Extract the (x, y) coordinate from the center of the cell holding the provided text.  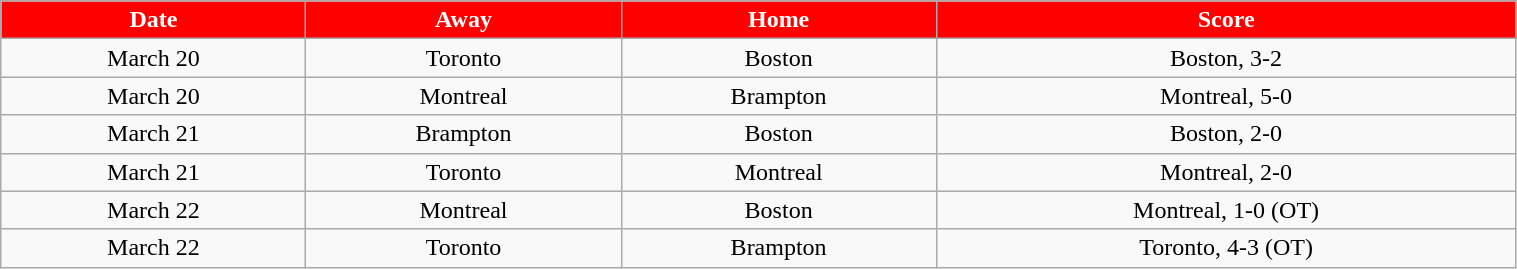
Montreal, 5-0 (1226, 96)
Montreal, 2-0 (1226, 172)
Away (464, 20)
Montreal, 1-0 (OT) (1226, 210)
Score (1226, 20)
Toronto, 4-3 (OT) (1226, 248)
Boston, 2-0 (1226, 134)
Date (154, 20)
Boston, 3-2 (1226, 58)
Home (778, 20)
